Search for the cell housing the specified text and yield its [X, Y] center coordinate. 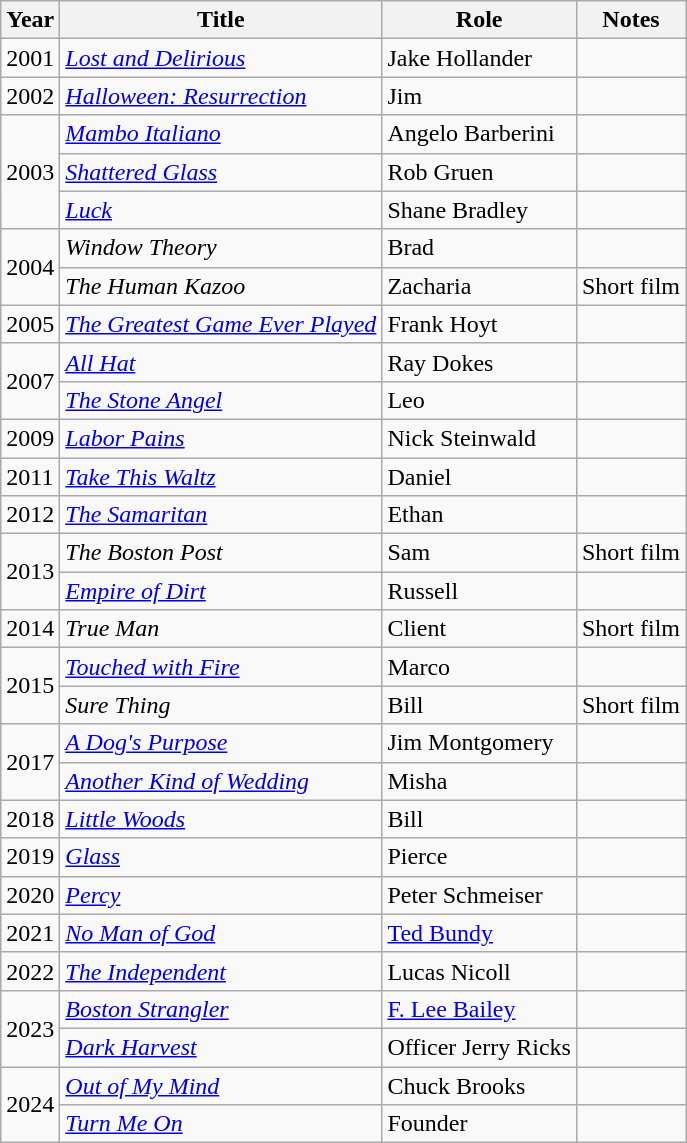
2023 [30, 1028]
2020 [30, 895]
Jim [480, 96]
2003 [30, 172]
Brad [480, 248]
Leo [480, 400]
2021 [30, 933]
True Man [221, 629]
Another Kind of Wedding [221, 781]
Sure Thing [221, 705]
Zacharia [480, 286]
The Boston Post [221, 553]
2017 [30, 762]
Shattered Glass [221, 172]
Boston Strangler [221, 1009]
2012 [30, 515]
Russell [480, 591]
Take This Waltz [221, 477]
2022 [30, 971]
The Human Kazoo [221, 286]
Ethan [480, 515]
Shane Bradley [480, 210]
F. Lee Bailey [480, 1009]
Notes [630, 20]
2011 [30, 477]
No Man of God [221, 933]
The Independent [221, 971]
2015 [30, 686]
Glass [221, 857]
Jim Montgomery [480, 743]
Marco [480, 667]
Jake Hollander [480, 58]
Ted Bundy [480, 933]
Out of My Mind [221, 1085]
Title [221, 20]
Peter Schmeiser [480, 895]
Lucas Nicoll [480, 971]
Frank Hoyt [480, 324]
Chuck Brooks [480, 1085]
2018 [30, 819]
Misha [480, 781]
Nick Steinwald [480, 438]
Halloween: Resurrection [221, 96]
2024 [30, 1104]
Ray Dokes [480, 362]
2002 [30, 96]
Lost and Delirious [221, 58]
Angelo Barberini [480, 134]
2009 [30, 438]
Daniel [480, 477]
The Stone Angel [221, 400]
Mambo Italiano [221, 134]
The Samaritan [221, 515]
Dark Harvest [221, 1047]
2004 [30, 267]
2001 [30, 58]
2019 [30, 857]
All Hat [221, 362]
Sam [480, 553]
Client [480, 629]
2005 [30, 324]
Rob Gruen [480, 172]
2007 [30, 381]
Year [30, 20]
Window Theory [221, 248]
Little Woods [221, 819]
Luck [221, 210]
Founder [480, 1124]
2013 [30, 572]
Role [480, 20]
Officer Jerry Ricks [480, 1047]
Pierce [480, 857]
Empire of Dirt [221, 591]
Percy [221, 895]
Turn Me On [221, 1124]
2014 [30, 629]
Labor Pains [221, 438]
The Greatest Game Ever Played [221, 324]
Touched with Fire [221, 667]
A Dog's Purpose [221, 743]
